Return [x, y] of the center of cell containing provided text 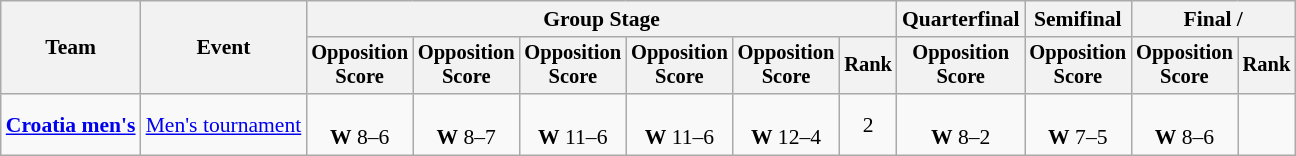
W 12–4 [786, 124]
W 7–5 [1078, 124]
Men's tournament [224, 124]
W 8–7 [466, 124]
Croatia men's [71, 124]
Event [224, 48]
Group Stage [602, 19]
Final / [1213, 19]
Semifinal [1078, 19]
W 8–2 [961, 124]
2 [868, 124]
Team [71, 48]
Quarterfinal [961, 19]
